Return the (X, Y) coordinate for the center point of the cell that contains the specified text.  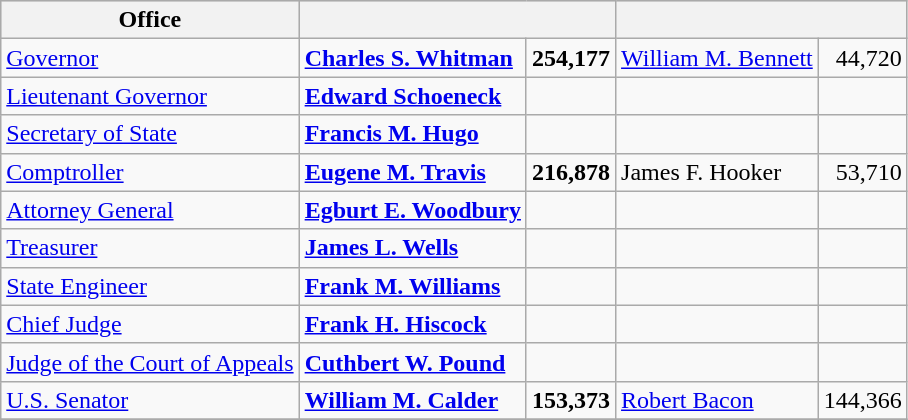
254,177 (570, 58)
Governor (150, 58)
Edward Schoeneck (412, 96)
Office (150, 20)
William M. Calder (412, 400)
Lieutenant Governor (150, 96)
153,373 (570, 400)
U.S. Senator (150, 400)
Francis M. Hugo (412, 134)
State Engineer (150, 286)
Charles S. Whitman (412, 58)
Judge of the Court of Appeals (150, 362)
Comptroller (150, 172)
Cuthbert W. Pound (412, 362)
Frank H. Hiscock (412, 324)
James F. Hooker (718, 172)
44,720 (862, 58)
216,878 (570, 172)
Attorney General (150, 210)
Robert Bacon (718, 400)
James L. Wells (412, 248)
53,710 (862, 172)
Egburt E. Woodbury (412, 210)
Treasurer (150, 248)
Secretary of State (150, 134)
William M. Bennett (718, 58)
Chief Judge (150, 324)
144,366 (862, 400)
Eugene M. Travis (412, 172)
Frank M. Williams (412, 286)
